Extract the [x, y] coordinate from the center of the cell holding the provided text.  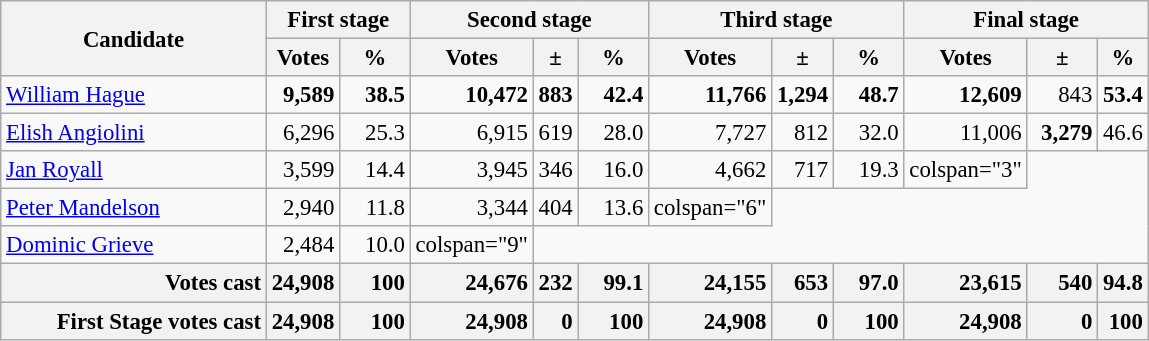
11,006 [966, 133]
32.0 [868, 133]
48.7 [868, 95]
19.3 [868, 170]
10,472 [472, 95]
11.8 [376, 208]
First stage [338, 20]
24,155 [710, 283]
11,766 [710, 95]
94.8 [1123, 283]
53.4 [1123, 95]
28.0 [614, 133]
16.0 [614, 170]
717 [803, 170]
Peter Mandelson [134, 208]
William Hague [134, 95]
97.0 [868, 283]
619 [556, 133]
843 [1062, 95]
Candidate [134, 38]
First Stage votes cast [134, 321]
3,599 [302, 170]
colspan="9" [472, 245]
2,940 [302, 208]
2,484 [302, 245]
42.4 [614, 95]
24,676 [472, 283]
Dominic Grieve [134, 245]
6,915 [472, 133]
Votes cast [134, 283]
404 [556, 208]
Second stage [529, 20]
1,294 [803, 95]
Elish Angiolini [134, 133]
4,662 [710, 170]
3,279 [1062, 133]
Third stage [776, 20]
14.4 [376, 170]
12,609 [966, 95]
653 [803, 283]
7,727 [710, 133]
346 [556, 170]
colspan="3" [966, 170]
13.6 [614, 208]
Final stage [1026, 20]
9,589 [302, 95]
46.6 [1123, 133]
25.3 [376, 133]
38.5 [376, 95]
colspan="6" [710, 208]
812 [803, 133]
6,296 [302, 133]
23,615 [966, 283]
883 [556, 95]
3,344 [472, 208]
540 [1062, 283]
Jan Royall [134, 170]
99.1 [614, 283]
3,945 [472, 170]
10.0 [376, 245]
232 [556, 283]
